Capture the cell that displays the provided text and extract its [X, Y] central coordinate. 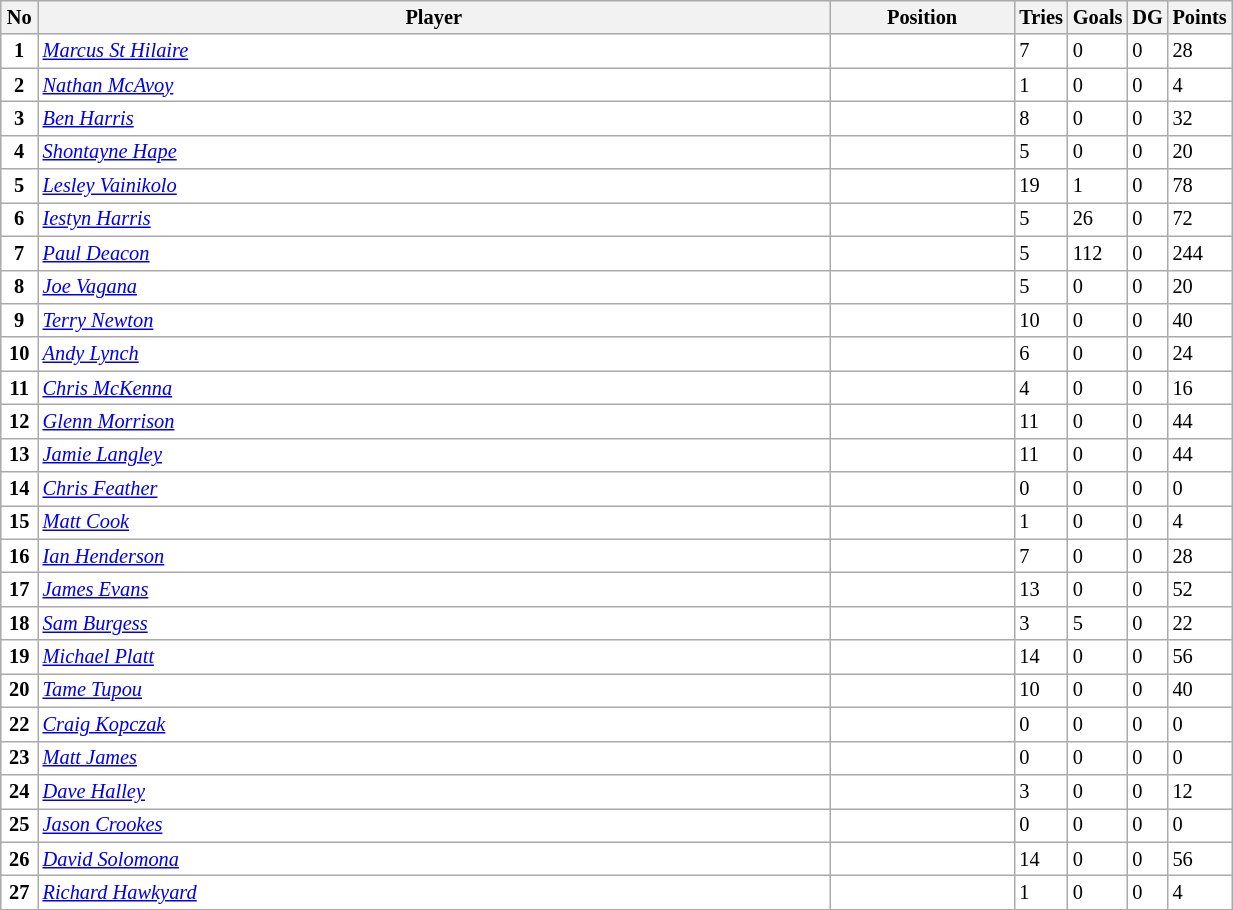
Chris Feather [434, 489]
Dave Halley [434, 791]
No [20, 17]
Goals [1098, 17]
Matt Cook [434, 522]
Tries [1040, 17]
78 [1200, 186]
Richard Hawkyard [434, 892]
Craig Kopczak [434, 724]
Sam Burgess [434, 623]
112 [1098, 253]
Shontayne Hape [434, 152]
Matt James [434, 758]
Joe Vagana [434, 287]
Andy Lynch [434, 354]
Points [1200, 17]
Nathan McAvoy [434, 85]
Marcus St Hilaire [434, 51]
Tame Tupou [434, 690]
18 [20, 623]
Terry Newton [434, 320]
17 [20, 589]
Paul Deacon [434, 253]
244 [1200, 253]
25 [20, 825]
27 [20, 892]
Chris McKenna [434, 388]
Player [434, 17]
Ben Harris [434, 118]
Iestyn Harris [434, 219]
Jason Crookes [434, 825]
David Solomona [434, 859]
23 [20, 758]
9 [20, 320]
James Evans [434, 589]
Lesley Vainikolo [434, 186]
2 [20, 85]
Ian Henderson [434, 556]
Glenn Morrison [434, 421]
72 [1200, 219]
Michael Platt [434, 657]
Jamie Langley [434, 455]
32 [1200, 118]
Position [922, 17]
DG [1147, 17]
15 [20, 522]
52 [1200, 589]
